Locate the cell with the specified text and output its [X, Y] center coordinate. 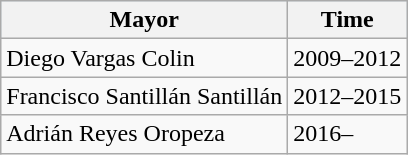
Francisco Santillán Santillán [144, 96]
Mayor [144, 20]
2012–2015 [348, 96]
2016– [348, 134]
2009–2012 [348, 58]
Adrián Reyes Oropeza [144, 134]
Diego Vargas Colin [144, 58]
Time [348, 20]
